Output the [X, Y] coordinate of the center of the cell containing the given text.  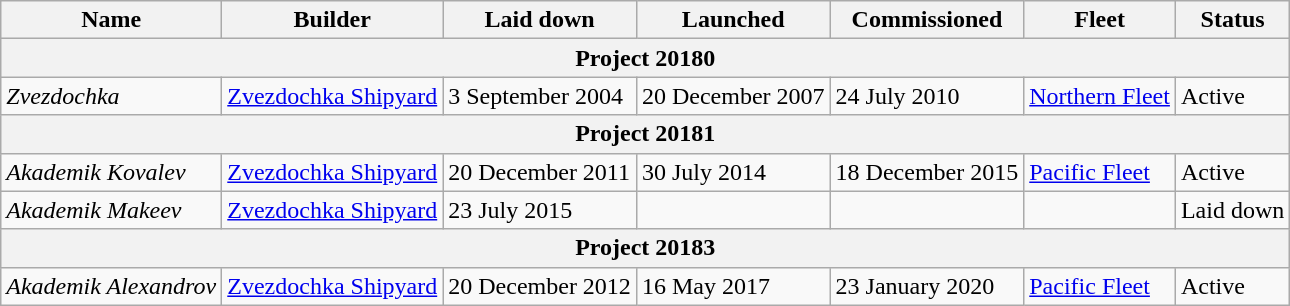
Project 20181 [646, 134]
30 July 2014 [733, 172]
Name [112, 20]
20 December 2012 [540, 286]
24 July 2010 [927, 96]
Northern Fleet [1100, 96]
Project 20183 [646, 248]
3 September 2004 [540, 96]
Launched [733, 20]
Project 20180 [646, 58]
Akademik Alexandrov [112, 286]
Akademik Makeev [112, 210]
18 December 2015 [927, 172]
Zvezdochka [112, 96]
Akademik Kovalev [112, 172]
23 July 2015 [540, 210]
20 December 2011 [540, 172]
Commissioned [927, 20]
Builder [332, 20]
20 December 2007 [733, 96]
23 January 2020 [927, 286]
Fleet [1100, 20]
16 May 2017 [733, 286]
Status [1232, 20]
